Return (X, Y) of the center of cell containing provided text 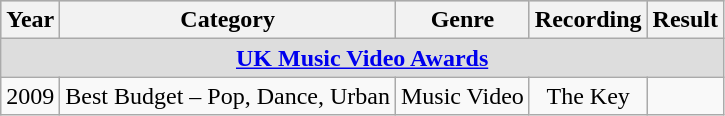
2009 (30, 96)
The Key (588, 96)
Category (228, 20)
Music Video (462, 96)
Best Budget – Pop, Dance, Urban (228, 96)
UK Music Video Awards (362, 58)
Result (685, 20)
Genre (462, 20)
Recording (588, 20)
Year (30, 20)
